Detect which cell encompasses the target text, then output its [x, y] center coordinate. 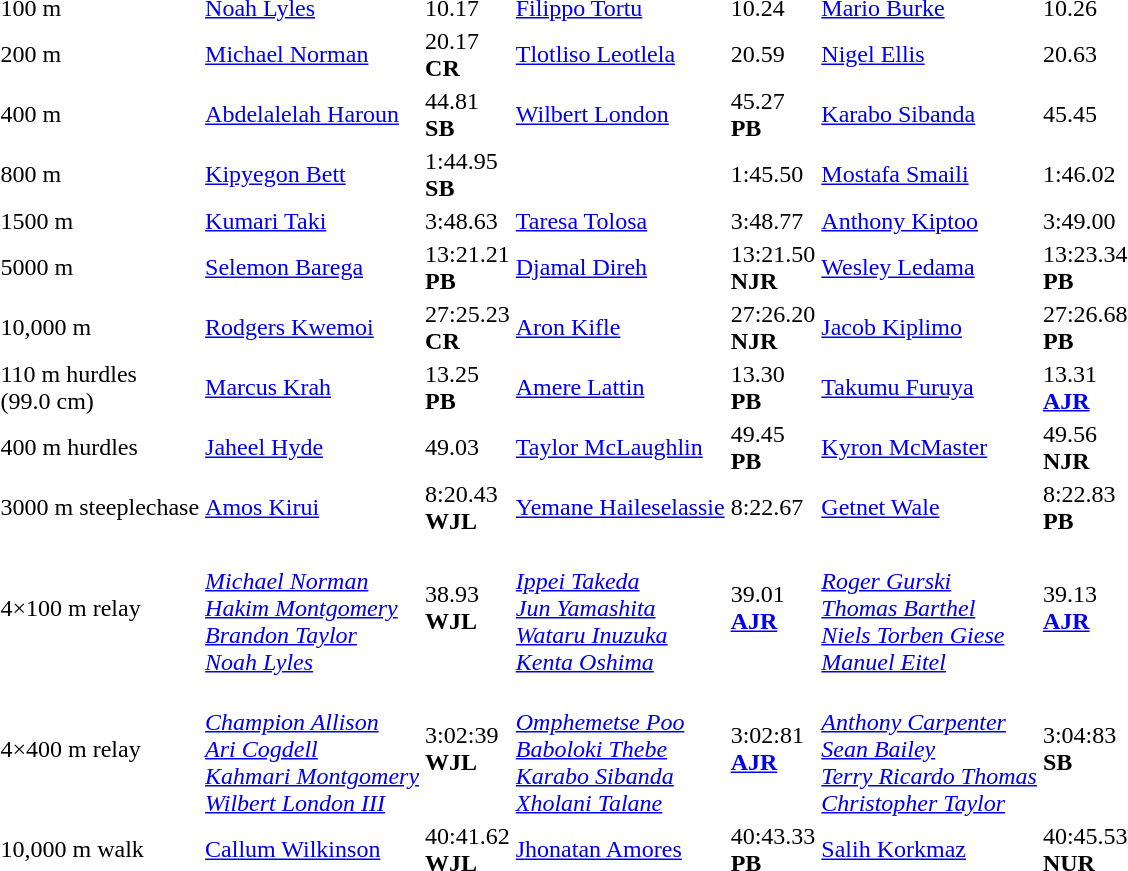
49.45 PB [773, 448]
Kyron McMaster [930, 448]
1:44.95SB [468, 174]
Tlotliso Leotlela [620, 54]
1:45.50 [773, 174]
3:02:39 WJL [468, 749]
20.59 [773, 54]
Abdelalelah Haroun [312, 114]
3:48.63 [468, 221]
Getnet Wale [930, 508]
Aron Kifle [620, 328]
49.03 [468, 448]
Marcus Krah [312, 388]
Mostafa Smaili [930, 174]
20.17 CR [468, 54]
Michael Norman [312, 54]
44.81SB [468, 114]
45.27 PB [773, 114]
Rodgers Kwemoi [312, 328]
13.25 PB [468, 388]
Wesley Ledama [930, 268]
Anthony Kiptoo [930, 221]
Nigel Ellis [930, 54]
Ippei TakedaJun YamashitaWataru InuzukaKenta Oshima [620, 608]
Kipyegon Bett [312, 174]
Wilbert London [620, 114]
Amos Kirui [312, 508]
38.93 WJL [468, 608]
Taylor McLaughlin [620, 448]
Jaheel Hyde [312, 448]
Yemane Haileselassie [620, 508]
Djamal Direh [620, 268]
39.01AJR [773, 608]
Takumu Furuya [930, 388]
13:21.50 NJR [773, 268]
Karabo Sibanda [930, 114]
Taresa Tolosa [620, 221]
Jacob Kiplimo [930, 328]
27:25.23 CR [468, 328]
Selemon Barega [312, 268]
8:20.43 WJL [468, 508]
3:48.77 [773, 221]
3:02:81AJR [773, 749]
Roger GurskiThomas BarthelNiels Torben GieseManuel Eitel [930, 608]
13:21.21 PB [468, 268]
Kumari Taki [312, 221]
Anthony CarpenterSean BaileyTerry Ricardo ThomasChristopher Taylor [930, 749]
Michael NormanHakim MontgomeryBrandon TaylorNoah Lyles [312, 608]
27:26.20 NJR [773, 328]
Amere Lattin [620, 388]
8:22.67 [773, 508]
13.30 PB [773, 388]
Champion AllisonAri CogdellKahmari MontgomeryWilbert London III [312, 749]
Omphemetse PooBaboloki ThebeKarabo SibandaXholani Talane [620, 749]
